For the text-containing cell, return its midpoint in [X, Y] coordinate format. 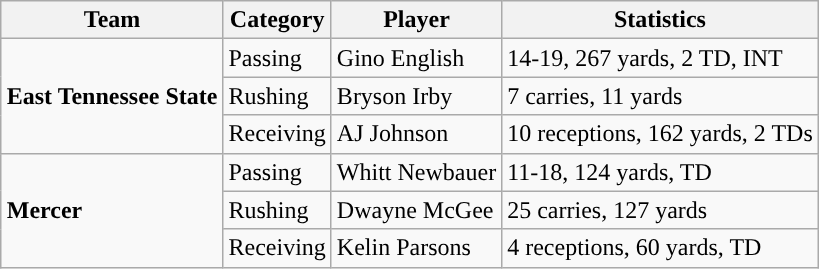
Kelin Parsons [416, 248]
Player [416, 20]
25 carries, 127 yards [660, 210]
4 receptions, 60 yards, TD [660, 248]
10 receptions, 162 yards, 2 TDs [660, 134]
Mercer [112, 210]
Bryson Irby [416, 96]
14-19, 267 yards, 2 TD, INT [660, 58]
Category [277, 20]
East Tennessee State [112, 96]
Dwayne McGee [416, 210]
Team [112, 20]
Statistics [660, 20]
AJ Johnson [416, 134]
Whitt Newbauer [416, 172]
7 carries, 11 yards [660, 96]
11-18, 124 yards, TD [660, 172]
Gino English [416, 58]
